Identify which cell holds the provided text, then report its (X, Y) central coordinate. 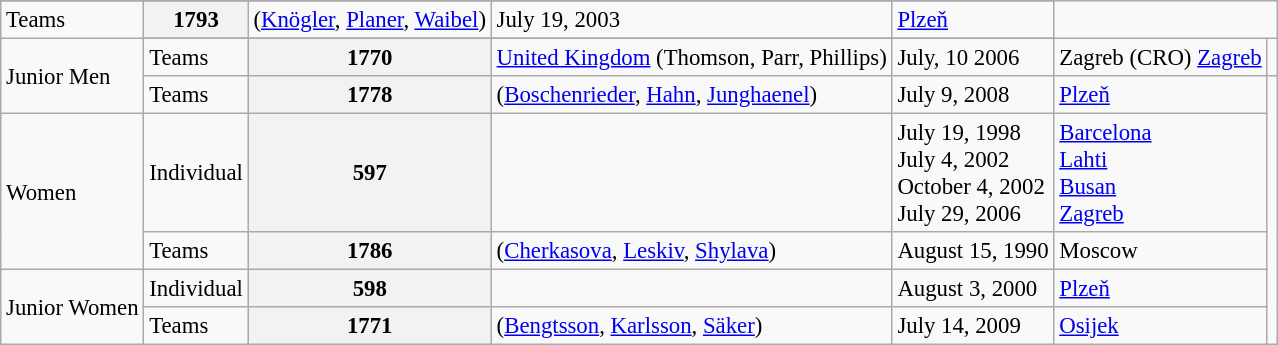
598 (370, 289)
1778 (370, 95)
Junior Men (72, 76)
1770 (370, 58)
(Knögler, Planer, Waibel) (370, 20)
1793 (196, 20)
Moscow (1160, 251)
597 (370, 174)
July 19, 1998July 4, 2002October 4, 2002July 29, 2006 (973, 174)
Zagreb (CRO) Zagreb (1160, 58)
Barcelona Lahti Busan Zagreb (1160, 174)
August 15, 1990 (973, 251)
(Cherkasova, Leskiv, Shylava) (692, 251)
(Boschenrieder, Hahn, Junghaenel) (692, 95)
1786 (370, 251)
July 19, 2003 (692, 20)
Women (72, 192)
Junior Women (72, 308)
United Kingdom (Thomson, Parr, Phillips) (692, 58)
July, 10 2006 (973, 58)
August 3, 2000 (973, 289)
July 9, 2008 (973, 95)
